Locate the cell with the specified text and output its (X, Y) center coordinate. 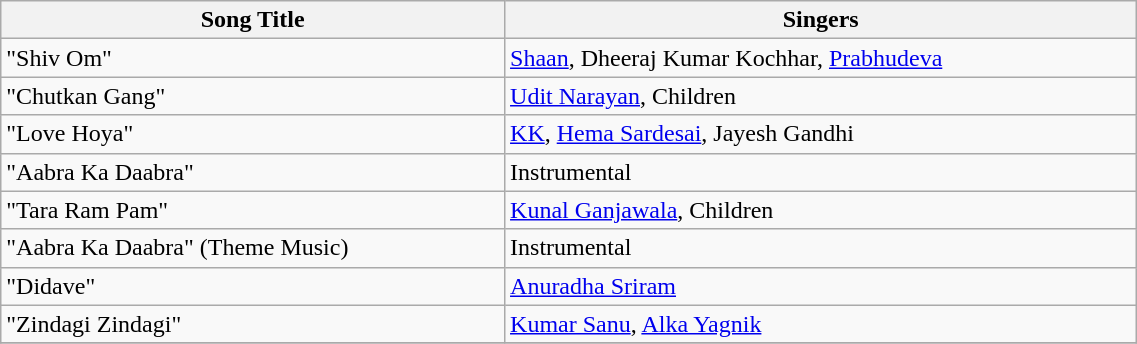
Song Title (253, 20)
"Tara Ram Pam" (253, 210)
KK, Hema Sardesai, Jayesh Gandhi (821, 134)
"Aabra Ka Daabra" (Theme Music) (253, 248)
"Aabra Ka Daabra" (253, 172)
Shaan, Dheeraj Kumar Kochhar, Prabhudeva (821, 58)
Singers (821, 20)
Anuradha Sriram (821, 286)
"Love Hoya" (253, 134)
"Chutkan Gang" (253, 96)
Udit Narayan, Children (821, 96)
"Zindagi Zindagi" (253, 324)
"Shiv Om" (253, 58)
Kumar Sanu, Alka Yagnik (821, 324)
"Didave" (253, 286)
Kunal Ganjawala, Children (821, 210)
